Return [X, Y] of the center of cell containing provided text 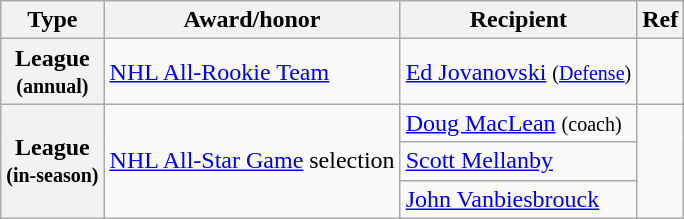
Ref [660, 20]
Award/honor [252, 20]
Recipient [518, 20]
Ed Jovanovski (Defense) [518, 72]
League(in-season) [52, 161]
NHL All-Star Game selection [252, 161]
NHL All-Rookie Team [252, 72]
Type [52, 20]
Doug MacLean (coach) [518, 123]
John Vanbiesbrouck [518, 199]
Scott Mellanby [518, 161]
League(annual) [52, 72]
